From the cell containing the given text, extract its center point as (X, Y) coordinate. 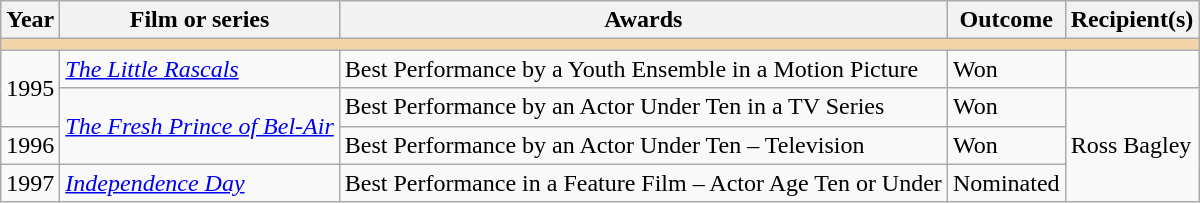
Year (30, 20)
Best Performance by an Actor Under Ten – Television (643, 145)
1997 (30, 183)
Nominated (1006, 183)
The Fresh Prince of Bel-Air (200, 126)
Outcome (1006, 20)
Awards (643, 20)
Recipient(s) (1132, 20)
Best Performance in a Feature Film – Actor Age Ten or Under (643, 183)
Best Performance by a Youth Ensemble in a Motion Picture (643, 69)
Best Performance by an Actor Under Ten in a TV Series (643, 107)
Independence Day (200, 183)
Film or series (200, 20)
The Little Rascals (200, 69)
1995 (30, 88)
1996 (30, 145)
Ross Bagley (1132, 145)
